Return [X, Y] of the center of cell containing provided text 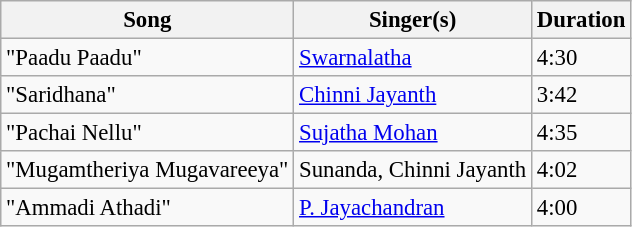
4:35 [580, 133]
4:02 [580, 170]
Chinni Jayanth [413, 95]
P. Jayachandran [413, 208]
Swarnalatha [413, 58]
Sunanda, Chinni Jayanth [413, 170]
Sujatha Mohan [413, 133]
Singer(s) [413, 20]
"Ammadi Athadi" [148, 208]
4:30 [580, 58]
"Mugamtheriya Mugavareeya" [148, 170]
3:42 [580, 95]
"Pachai Nellu" [148, 133]
"Saridhana" [148, 95]
4:00 [580, 208]
Duration [580, 20]
"Paadu Paadu" [148, 58]
Song [148, 20]
